Extract the (x, y) coordinate from the center of the cell holding the provided text.  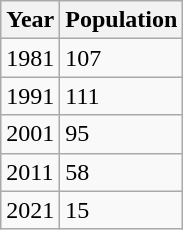
2011 (30, 172)
1991 (30, 96)
Population (122, 20)
58 (122, 172)
Year (30, 20)
15 (122, 210)
1981 (30, 58)
2021 (30, 210)
2001 (30, 134)
95 (122, 134)
107 (122, 58)
111 (122, 96)
